For the text-containing cell, return its midpoint in [x, y] coordinate format. 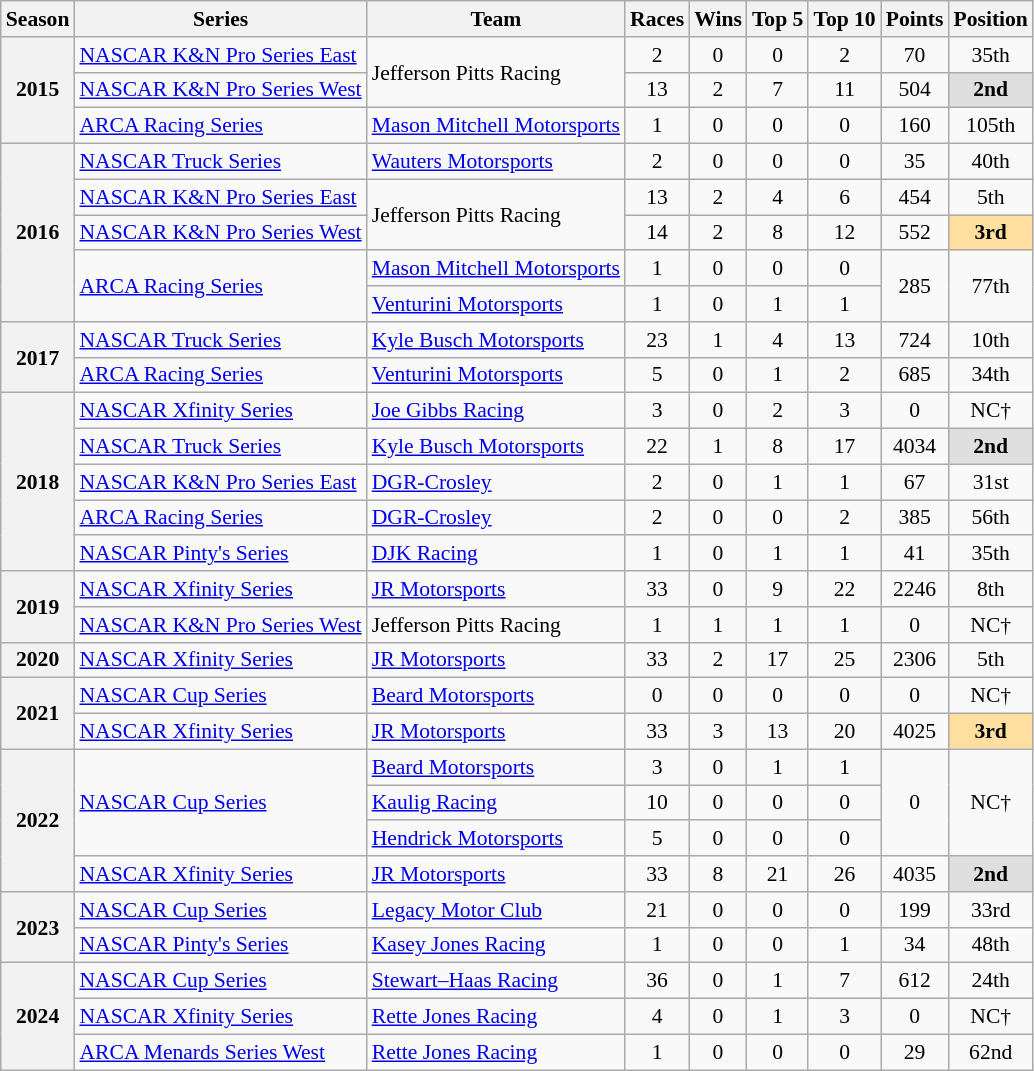
23 [657, 340]
Wauters Motorsports [496, 162]
612 [915, 981]
70 [915, 55]
685 [915, 375]
2306 [915, 660]
DJK Racing [496, 554]
552 [915, 233]
160 [915, 126]
25 [844, 660]
12 [844, 233]
26 [844, 874]
Points [915, 19]
Wins [718, 19]
24th [990, 981]
Position [990, 19]
11 [844, 90]
56th [990, 518]
2023 [38, 928]
2024 [38, 1016]
Series [220, 19]
2018 [38, 482]
724 [915, 340]
454 [915, 197]
9 [778, 589]
10th [990, 340]
385 [915, 518]
285 [915, 286]
29 [915, 1052]
33rd [990, 910]
2015 [38, 90]
Joe Gibbs Racing [496, 411]
Top 5 [778, 19]
35 [915, 162]
14 [657, 233]
20 [844, 732]
2022 [38, 820]
Team [496, 19]
34th [990, 375]
2016 [38, 233]
105th [990, 126]
2021 [38, 714]
Season [38, 19]
2019 [38, 606]
Legacy Motor Club [496, 910]
4035 [915, 874]
36 [657, 981]
6 [844, 197]
34 [915, 945]
62nd [990, 1052]
2017 [38, 358]
4034 [915, 447]
504 [915, 90]
Kasey Jones Racing [496, 945]
Races [657, 19]
10 [657, 803]
40th [990, 162]
67 [915, 482]
Top 10 [844, 19]
41 [915, 554]
2020 [38, 660]
199 [915, 910]
8th [990, 589]
ARCA Menards Series West [220, 1052]
31st [990, 482]
Hendrick Motorsports [496, 839]
2246 [915, 589]
77th [990, 286]
48th [990, 945]
Stewart–Haas Racing [496, 981]
4025 [915, 732]
Kaulig Racing [496, 803]
